Search for the cell housing the specified text and yield its (X, Y) center coordinate. 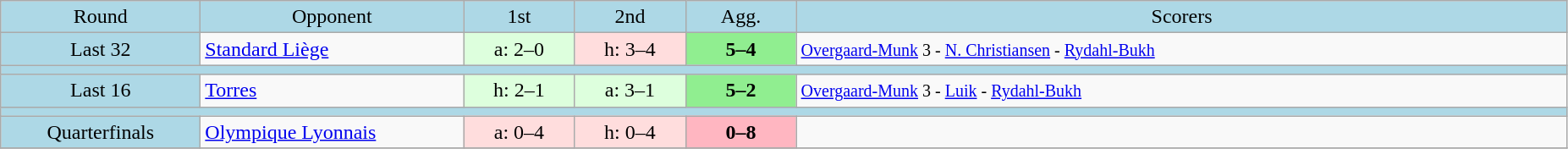
h: 3–4 (630, 49)
Last 16 (101, 91)
a: 0–4 (520, 132)
Round (101, 17)
Last 32 (101, 49)
h: 0–4 (630, 132)
Quarterfinals (101, 132)
h: 2–1 (520, 91)
Olympique Lyonnais (332, 132)
a: 2–0 (520, 49)
Torres (332, 91)
Overgaard-Munk 3 - Luik - Rydahl-Bukh (1181, 91)
5–4 (741, 49)
Scorers (1181, 17)
5–2 (741, 91)
2nd (630, 17)
0–8 (741, 132)
Overgaard-Munk 3 - N. Christiansen - Rydahl-Bukh (1181, 49)
a: 3–1 (630, 91)
Agg. (741, 17)
Standard Liège (332, 49)
Opponent (332, 17)
1st (520, 17)
